Provide the (X, Y) coordinate of the cell's center where the given text is located.  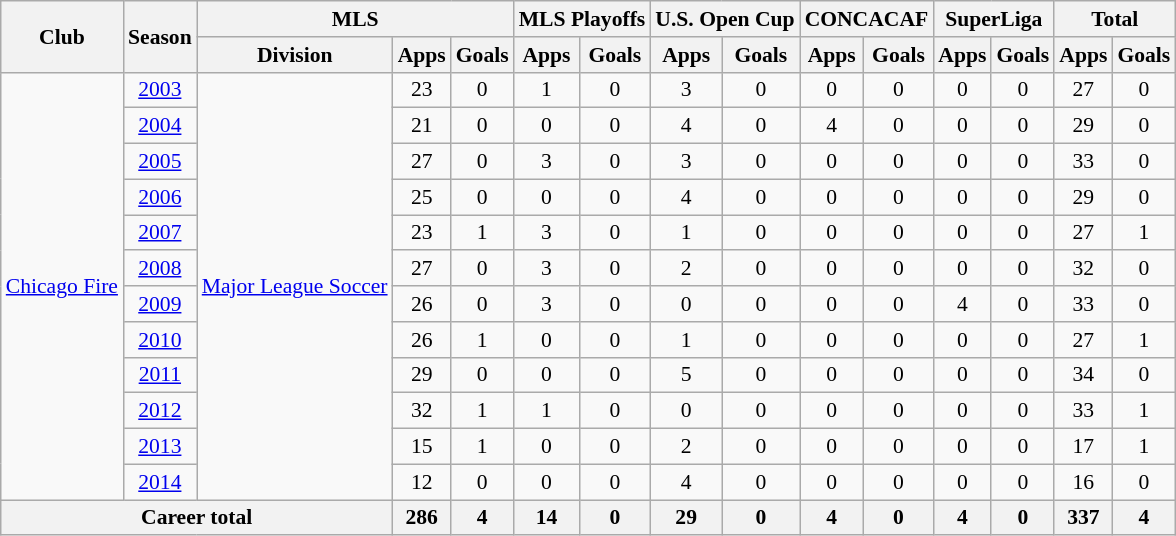
14 (547, 518)
Club (62, 36)
16 (1083, 482)
Total (1114, 19)
U.S. Open Cup (724, 19)
CONCACAF (867, 19)
Season (160, 36)
Career total (197, 518)
2008 (160, 269)
15 (422, 447)
2003 (160, 90)
2010 (160, 340)
Division (295, 55)
2007 (160, 233)
MLS Playoffs (582, 19)
5 (686, 375)
2014 (160, 482)
2005 (160, 162)
Major League Soccer (295, 286)
MLS (356, 19)
25 (422, 197)
2013 (160, 447)
12 (422, 482)
Chicago Fire (62, 286)
2011 (160, 375)
2004 (160, 126)
286 (422, 518)
SuperLiga (994, 19)
2012 (160, 411)
21 (422, 126)
337 (1083, 518)
17 (1083, 447)
2009 (160, 304)
2006 (160, 197)
34 (1083, 375)
